Scan for the cell matching the given text and deliver its [X, Y] coordinate at center. 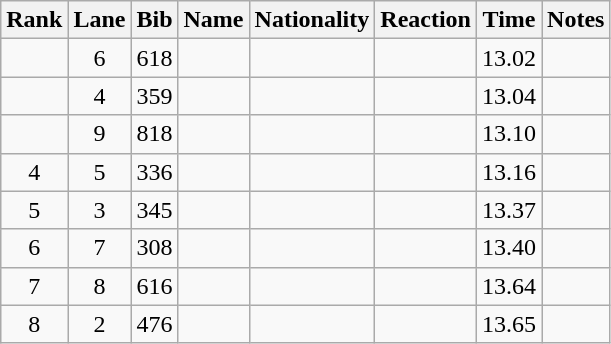
13.64 [510, 286]
618 [154, 58]
9 [100, 134]
3 [100, 210]
13.16 [510, 172]
13.04 [510, 96]
Reaction [426, 20]
13.37 [510, 210]
Name [214, 20]
13.02 [510, 58]
Nationality [312, 20]
2 [100, 324]
616 [154, 286]
13.10 [510, 134]
476 [154, 324]
818 [154, 134]
13.40 [510, 248]
Lane [100, 20]
359 [154, 96]
308 [154, 248]
Rank [34, 20]
336 [154, 172]
Bib [154, 20]
Time [510, 20]
13.65 [510, 324]
345 [154, 210]
Notes [576, 20]
